Scan for the cell matching the given text and deliver its (x, y) coordinate at center. 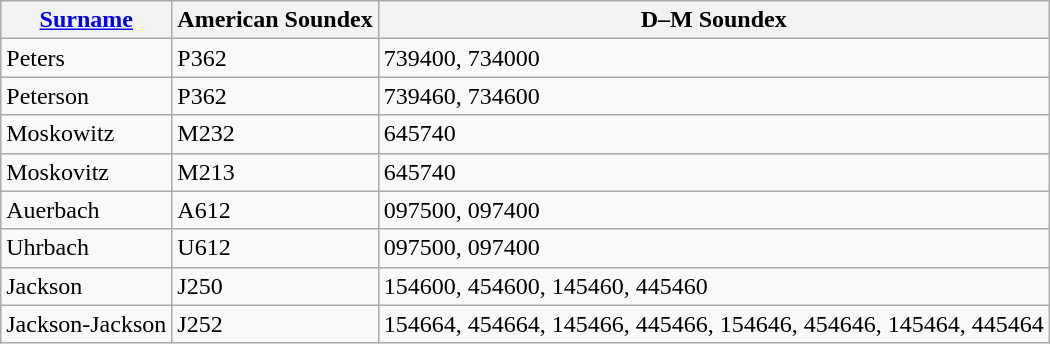
D–M Soundex (714, 20)
American Soundex (275, 20)
Peterson (86, 96)
Moskovitz (86, 172)
154600, 454600, 145460, 445460 (714, 286)
739400, 734000 (714, 58)
Surname (86, 20)
J250 (275, 286)
154664, 454664, 145466, 445466, 154646, 454646, 145464, 445464 (714, 324)
Uhrbach (86, 248)
Moskowitz (86, 134)
U612 (275, 248)
M213 (275, 172)
M232 (275, 134)
Peters (86, 58)
J252 (275, 324)
739460, 734600 (714, 96)
Jackson-Jackson (86, 324)
Auerbach (86, 210)
A612 (275, 210)
Jackson (86, 286)
